Find where the given text appears and provide that cell's center as [x, y] coordinate. 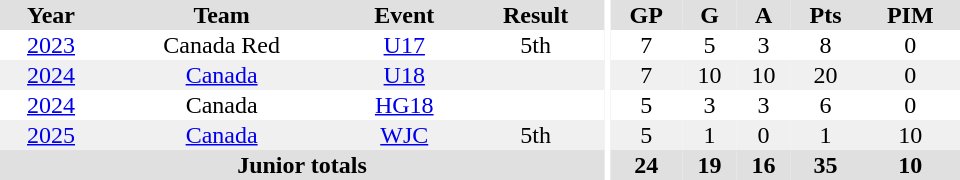
16 [764, 165]
Event [404, 15]
Junior totals [302, 165]
PIM [910, 15]
19 [710, 165]
GP [646, 15]
G [710, 15]
2025 [51, 135]
8 [826, 45]
6 [826, 105]
35 [826, 165]
Canada Red [222, 45]
A [764, 15]
U18 [404, 75]
U17 [404, 45]
WJC [404, 135]
Result [536, 15]
2023 [51, 45]
Year [51, 15]
24 [646, 165]
20 [826, 75]
Team [222, 15]
Pts [826, 15]
HG18 [404, 105]
